Locate the cell with the specified text and output its [X, Y] center coordinate. 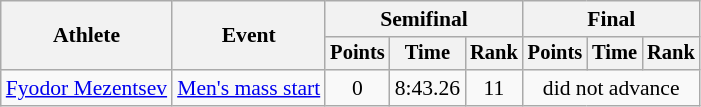
did not advance [612, 88]
Final [612, 19]
Athlete [86, 36]
Semifinal [424, 19]
11 [494, 88]
8:43.26 [428, 88]
Men's mass start [248, 88]
0 [357, 88]
Fyodor Mezentsev [86, 88]
Event [248, 36]
